Scan for the cell matching the given text and deliver its (X, Y) coordinate at center. 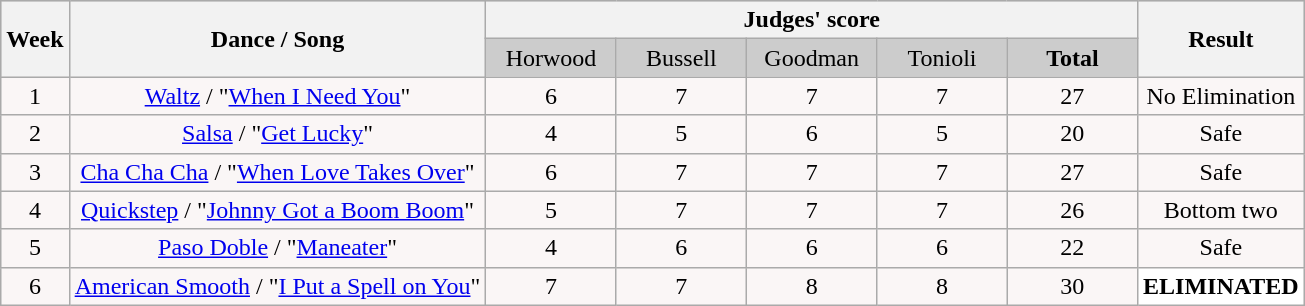
22 (1072, 248)
Total (1072, 58)
1 (35, 96)
American Smooth / "I Put a Spell on You" (278, 286)
ELIMINATED (1222, 286)
26 (1072, 210)
Horwood (551, 58)
Week (35, 39)
Waltz / "When I Need You" (278, 96)
Tonioli (942, 58)
Bottom two (1222, 210)
Cha Cha Cha / "When Love Takes Over" (278, 172)
Goodman (812, 58)
2 (35, 134)
30 (1072, 286)
Bussell (681, 58)
Quickstep / "Johnny Got a Boom Boom" (278, 210)
20 (1072, 134)
Paso Doble / "Maneater" (278, 248)
Result (1222, 39)
3 (35, 172)
Judges' score (812, 20)
No Elimination (1222, 96)
Dance / Song (278, 39)
Salsa / "Get Lucky" (278, 134)
